Return (x, y) of the center of cell containing provided text 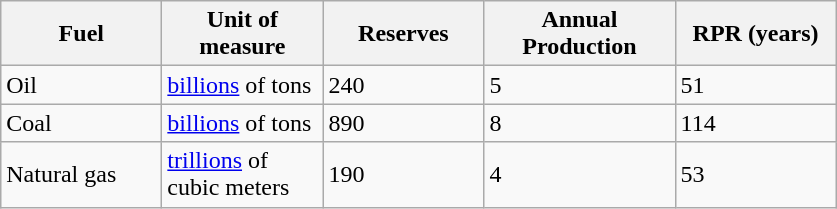
8 (580, 123)
trillions of cubic meters (242, 174)
Oil (82, 85)
4 (580, 174)
240 (404, 85)
RPR (years) (756, 34)
51 (756, 85)
190 (404, 174)
53 (756, 174)
890 (404, 123)
Coal (82, 123)
Fuel (82, 34)
114 (756, 123)
Natural gas (82, 174)
5 (580, 85)
Unit of measure (242, 34)
Annual Production (580, 34)
Reserves (404, 34)
